Extract the (X, Y) coordinate from the center of the cell holding the provided text.  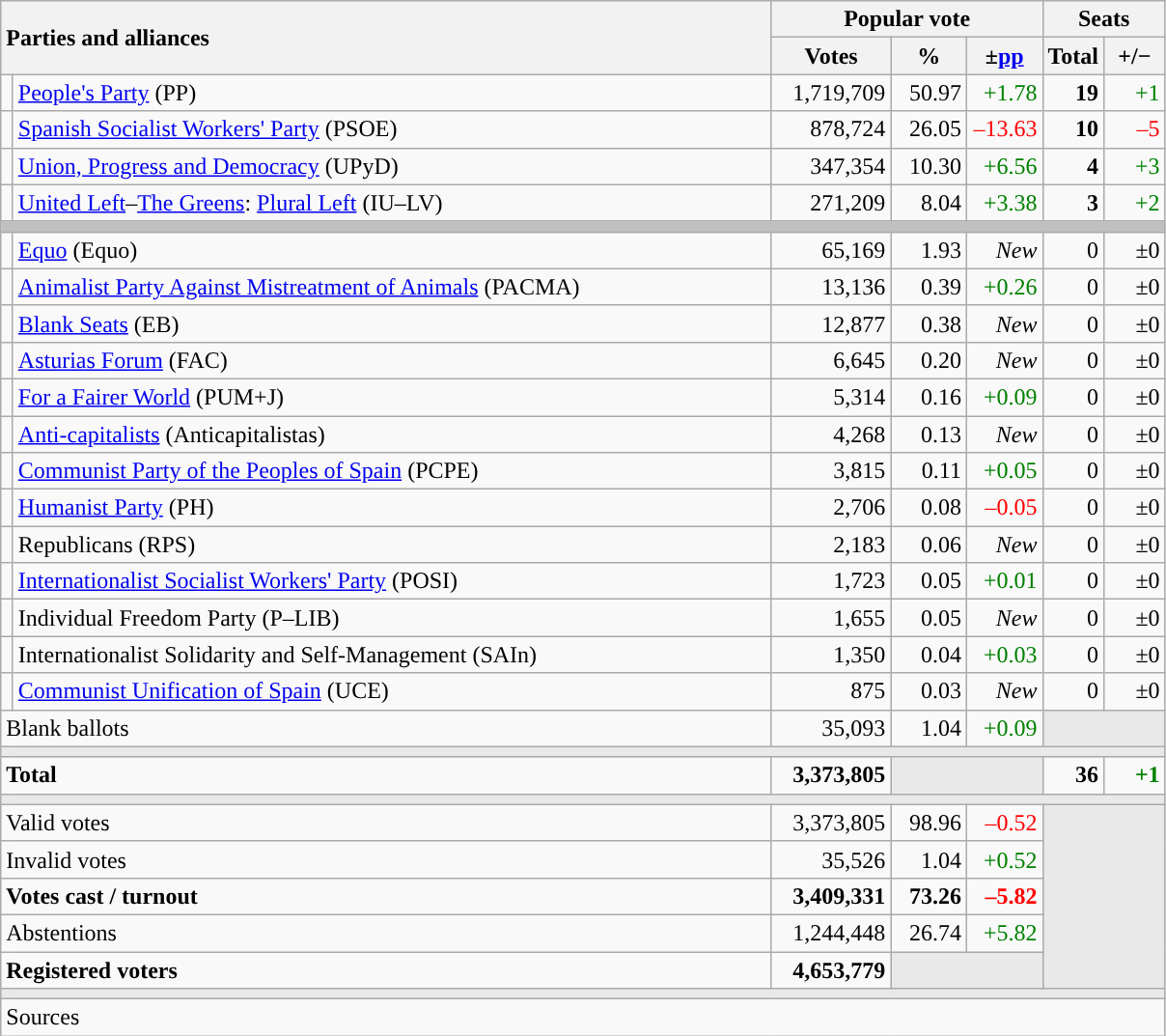
Blank Seats (EB) (392, 323)
Equo (Equo) (392, 250)
1,244,448 (831, 933)
10.30 (929, 166)
98.96 (929, 823)
3 (1073, 203)
1.93 (929, 250)
Valid votes (386, 823)
347,354 (831, 166)
+0.26 (1004, 287)
875 (831, 691)
26.05 (929, 129)
–5.82 (1004, 896)
1,719,709 (831, 93)
Blank ballots (386, 728)
4 (1073, 166)
United Left–The Greens: Plural Left (IU–LV) (392, 203)
2,706 (831, 508)
0.20 (929, 360)
35,093 (831, 728)
12,877 (831, 323)
+5.82 (1004, 933)
0.38 (929, 323)
Votes cast / turnout (386, 896)
1,655 (831, 618)
+3 (1135, 166)
0.11 (929, 471)
Asturias Forum (FAC) (392, 360)
Humanist Party (PH) (392, 508)
0.13 (929, 434)
50.97 (929, 93)
Communist Party of the Peoples of Spain (PCPE) (392, 471)
3,409,331 (831, 896)
+1.78 (1004, 93)
Republicans (RPS) (392, 545)
–0.05 (1004, 508)
0.08 (929, 508)
Spanish Socialist Workers' Party (PSOE) (392, 129)
Internationalist Solidarity and Self-Management (SAIn) (392, 655)
4,653,779 (831, 970)
1,350 (831, 655)
0.03 (929, 691)
26.74 (929, 933)
Anti-capitalists (Anticapitalistas) (392, 434)
3,815 (831, 471)
–0.52 (1004, 823)
–5 (1135, 129)
35,526 (831, 859)
271,209 (831, 203)
0.16 (929, 397)
Parties and alliances (386, 38)
1,723 (831, 581)
Animalist Party Against Mistreatment of Animals (PACMA) (392, 287)
For a Fairer World (PUM+J) (392, 397)
Sources (583, 1018)
+2 (1135, 203)
0.04 (929, 655)
±pp (1004, 56)
878,724 (831, 129)
Abstentions (386, 933)
Registered voters (386, 970)
10 (1073, 129)
People's Party (PP) (392, 93)
0.39 (929, 287)
Internationalist Socialist Workers' Party (POSI) (392, 581)
65,169 (831, 250)
13,136 (831, 287)
2,183 (831, 545)
+0.01 (1004, 581)
Seats (1104, 19)
+0.05 (1004, 471)
4,268 (831, 434)
19 (1073, 93)
+0.52 (1004, 859)
73.26 (929, 896)
+/− (1135, 56)
Votes (831, 56)
Invalid votes (386, 859)
–13.63 (1004, 129)
+0.03 (1004, 655)
5,314 (831, 397)
36 (1073, 775)
+6.56 (1004, 166)
8.04 (929, 203)
0.06 (929, 545)
Individual Freedom Party (P–LIB) (392, 618)
% (929, 56)
+3.38 (1004, 203)
Communist Unification of Spain (UCE) (392, 691)
Popular vote (907, 19)
Union, Progress and Democracy (UPyD) (392, 166)
6,645 (831, 360)
